For the text-containing cell, return its midpoint in [x, y] coordinate format. 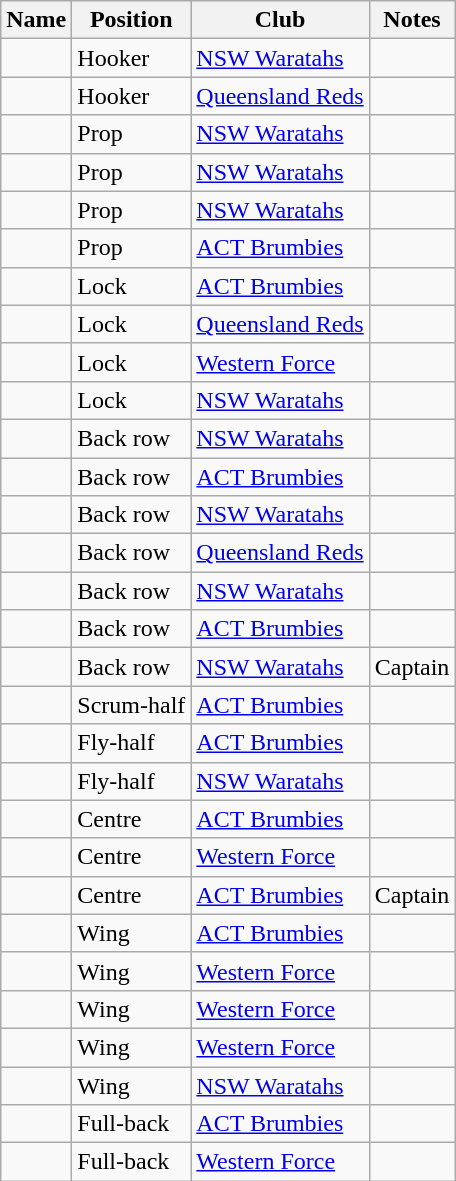
Name [36, 20]
Notes [412, 20]
Club [280, 20]
Scrum-half [132, 705]
Position [132, 20]
